Scan for the cell matching the given text and deliver its [x, y] coordinate at center. 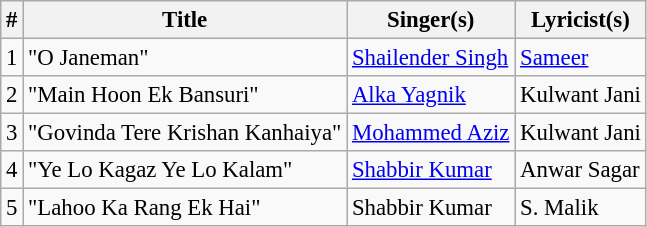
Shailender Singh [431, 58]
Lyricist(s) [580, 20]
Singer(s) [431, 20]
5 [12, 208]
"Lahoo Ka Rang Ek Hai" [185, 208]
"Ye Lo Kagaz Ye Lo Kalam" [185, 170]
# [12, 20]
Title [185, 20]
3 [12, 133]
2 [12, 95]
1 [12, 58]
S. Malik [580, 208]
Mohammed Aziz [431, 133]
Alka Yagnik [431, 95]
"Main Hoon Ek Bansuri" [185, 95]
Anwar Sagar [580, 170]
Sameer [580, 58]
4 [12, 170]
"O Janeman" [185, 58]
"Govinda Tere Krishan Kanhaiya" [185, 133]
